Provide the (x, y) coordinate of the cell's center where the given text is located.  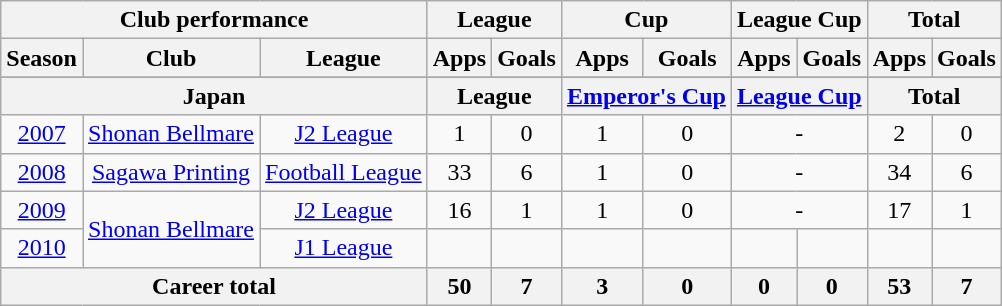
3 (602, 286)
33 (459, 172)
2008 (42, 172)
Club performance (214, 20)
17 (899, 210)
2009 (42, 210)
34 (899, 172)
Sagawa Printing (170, 172)
Football League (344, 172)
Japan (214, 96)
2 (899, 134)
2007 (42, 134)
50 (459, 286)
Cup (646, 20)
J1 League (344, 248)
Career total (214, 286)
Emperor's Cup (646, 96)
Club (170, 58)
Season (42, 58)
53 (899, 286)
16 (459, 210)
2010 (42, 248)
